Output the (X, Y) coordinate of the center of the cell containing the given text.  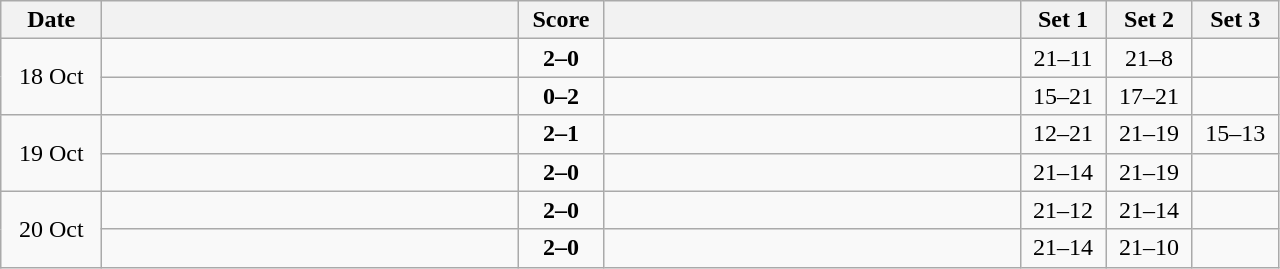
12–21 (1063, 134)
Date (52, 20)
21–12 (1063, 210)
19 Oct (52, 153)
18 Oct (52, 77)
21–8 (1149, 58)
Set 1 (1063, 20)
Set 3 (1235, 20)
Set 2 (1149, 20)
20 Oct (52, 229)
21–11 (1063, 58)
17–21 (1149, 96)
21–10 (1149, 248)
15–21 (1063, 96)
0–2 (561, 96)
2–1 (561, 134)
Score (561, 20)
15–13 (1235, 134)
